Find where the given text appears and provide that cell's center as [X, Y] coordinate. 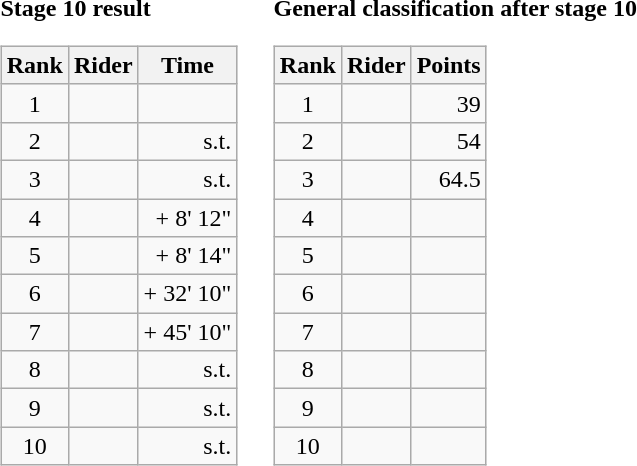
64.5 [448, 179]
+ 32' 10" [188, 294]
+ 8' 12" [188, 217]
Points [448, 65]
Time [188, 65]
+ 8' 14" [188, 256]
54 [448, 141]
39 [448, 103]
+ 45' 10" [188, 332]
